Determine the (X, Y) coordinate at the center of the cell enclosing the given text.  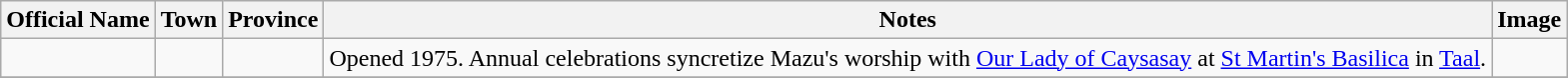
Province (274, 20)
Town (189, 20)
Notes (907, 20)
Official Name (78, 20)
Opened 1975. Annual celebrations syncretize Mazu's worship with Our Lady of Caysasay at St Martin's Basilica in Taal. (907, 58)
Image (1529, 20)
